Identify which cell holds the provided text, then report its [x, y] central coordinate. 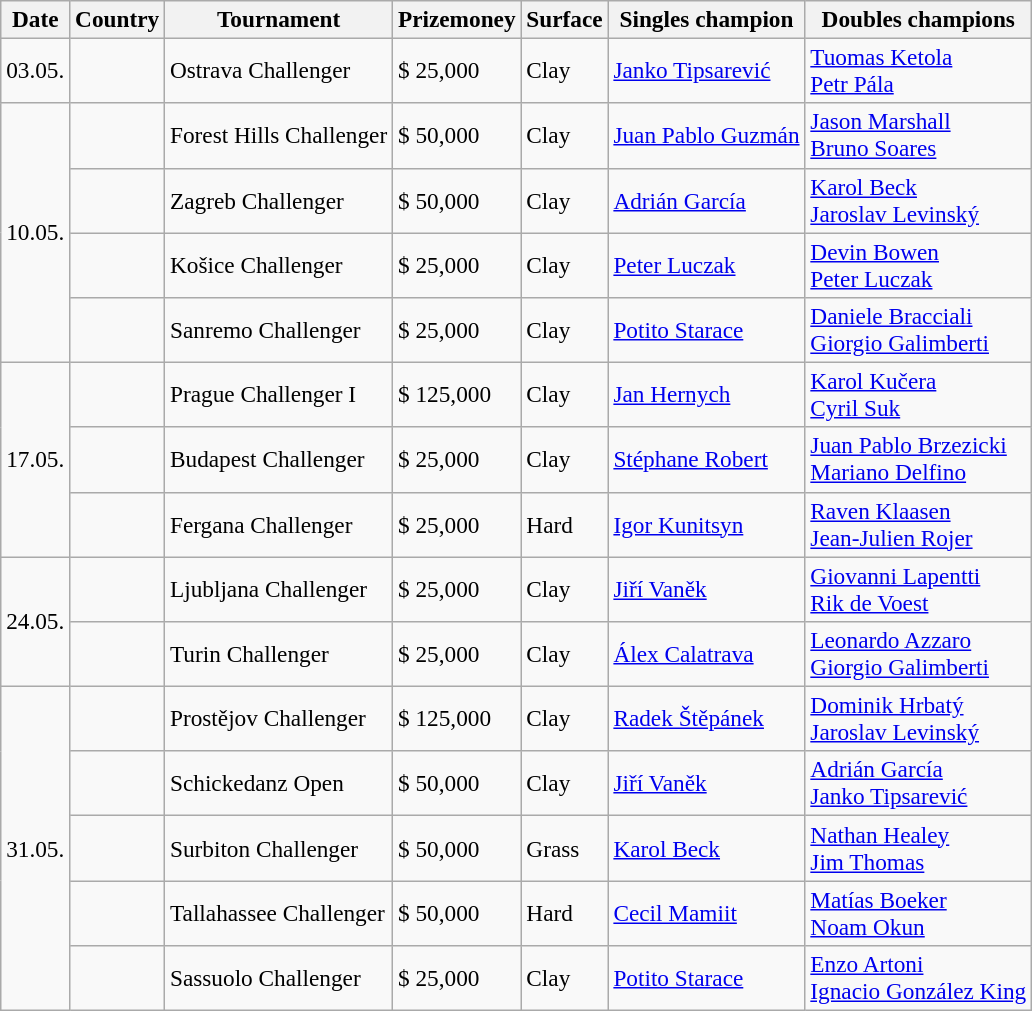
Tuomas Ketola Petr Pála [918, 70]
Turin Challenger [279, 654]
17.05. [36, 459]
Forest Hills Challenger [279, 136]
24.05. [36, 621]
Schickedanz Open [279, 784]
Álex Calatrava [706, 654]
Ostrava Challenger [279, 70]
Raven Klaasen Jean-Julien Rojer [918, 524]
Jan Hernych [706, 394]
Karol Kučera Cyril Suk [918, 394]
Daniele Bracciali Giorgio Galimberti [918, 330]
Country [118, 19]
Surbiton Challenger [279, 848]
Tallahassee Challenger [279, 912]
Devin Bowen Peter Luczak [918, 264]
Janko Tipsarević [706, 70]
Date [36, 19]
Radek Štěpánek [706, 718]
Stéphane Robert [706, 460]
Tournament [279, 19]
Karol Beck [706, 848]
10.05. [36, 232]
Peter Luczak [706, 264]
Dominik Hrbatý Jaroslav Levinský [918, 718]
Matías Boeker Noam Okun [918, 912]
Karol Beck Jaroslav Levinský [918, 200]
Ljubljana Challenger [279, 588]
Cecil Mamiit [706, 912]
03.05. [36, 70]
Singles champion [706, 19]
Juan Pablo Brzezicki Mariano Delfino [918, 460]
Surface [564, 19]
Juan Pablo Guzmán [706, 136]
Fergana Challenger [279, 524]
Leonardo Azzaro Giorgio Galimberti [918, 654]
Adrián García Janko Tipsarević [918, 784]
Igor Kunitsyn [706, 524]
Sanremo Challenger [279, 330]
Nathan Healey Jim Thomas [918, 848]
Košice Challenger [279, 264]
Prostějov Challenger [279, 718]
Adrián García [706, 200]
Grass [564, 848]
Prizemoney [457, 19]
Prague Challenger I [279, 394]
Zagreb Challenger [279, 200]
Sassuolo Challenger [279, 978]
Enzo Artoni Ignacio González King [918, 978]
Jason Marshall Bruno Soares [918, 136]
Giovanni Lapentti Rik de Voest [918, 588]
31.05. [36, 848]
Doubles champions [918, 19]
Budapest Challenger [279, 460]
